Provide the [X, Y] coordinate of the cell's center where the given text is located.  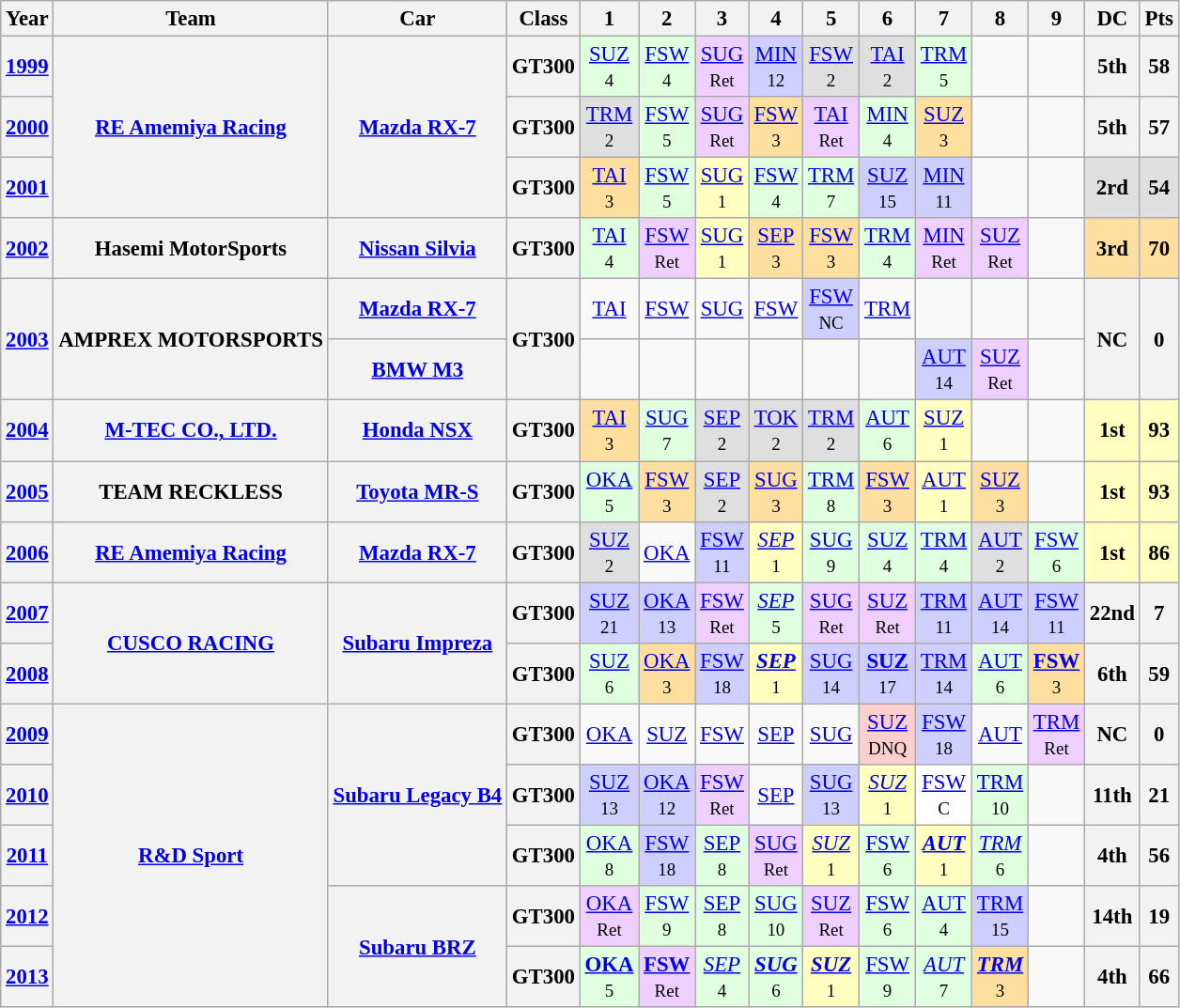
FSWNC [831, 310]
2012 [27, 917]
TRM14 [944, 673]
2004 [27, 430]
TEAM RECKLESS [191, 492]
AUT [1001, 735]
FSW2 [831, 68]
19 [1159, 917]
2rd [1112, 188]
3 [722, 19]
54 [1159, 188]
SUZ15 [888, 188]
TAI4 [609, 248]
Honda NSX [417, 430]
TRM10 [1001, 795]
SUZ13 [609, 795]
TRM6 [1001, 855]
SUG13 [831, 795]
Year [27, 19]
SUZ21 [609, 613]
OKA3 [667, 673]
MIN11 [944, 188]
DC [1112, 19]
2001 [27, 188]
TAI2 [888, 68]
TRMRet [1057, 735]
6th [1112, 673]
SUZDNQ [888, 735]
TAI [609, 310]
OKARet [609, 917]
Pts [1159, 19]
M-TEC CO., LTD. [191, 430]
Team [191, 19]
1999 [27, 68]
Subaru Legacy B4 [417, 795]
2000 [27, 128]
66 [1159, 977]
OKA12 [667, 795]
Hasemi MotorSports [191, 248]
Toyota MR-S [417, 492]
2008 [27, 673]
2005 [27, 492]
2003 [27, 340]
OKA8 [609, 855]
TRM3 [1001, 977]
2 [667, 19]
OKA13 [667, 613]
70 [1159, 248]
SUG7 [667, 430]
22nd [1112, 613]
SUZ6 [609, 673]
AUT2 [1001, 552]
SEP5 [776, 613]
6 [888, 19]
2013 [27, 977]
4 [776, 19]
56 [1159, 855]
SUG6 [776, 977]
2011 [27, 855]
14th [1112, 917]
21 [1159, 795]
58 [1159, 68]
TRM15 [1001, 917]
57 [1159, 128]
TRM8 [831, 492]
2007 [27, 613]
TRM11 [944, 613]
SEP4 [722, 977]
R&D Sport [191, 855]
SUG14 [831, 673]
11th [1112, 795]
MINRet [944, 248]
9 [1057, 19]
BMW M3 [417, 370]
SUZ17 [888, 673]
Subaru Impreza [417, 643]
1 [609, 19]
2006 [27, 552]
5 [831, 19]
AUT7 [944, 977]
Car [417, 19]
3rd [1112, 248]
Subaru BRZ [417, 947]
59 [1159, 673]
2002 [27, 248]
MIN12 [776, 68]
CUSCO RACING [191, 643]
2009 [27, 735]
MIN4 [888, 128]
SEP3 [776, 248]
SUG3 [776, 492]
TAIRet [831, 128]
AUT4 [944, 917]
86 [1159, 552]
Class [544, 19]
Nissan Silvia [417, 248]
SUZ [667, 735]
TRM7 [831, 188]
TOK2 [776, 430]
SUZ2 [609, 552]
8 [1001, 19]
FSWC [944, 795]
TRM5 [944, 68]
2010 [27, 795]
SUG9 [831, 552]
TRM [888, 310]
SUG10 [776, 917]
AMPREX MOTORSPORTS [191, 340]
